Search for the cell housing the specified text and yield its (X, Y) center coordinate. 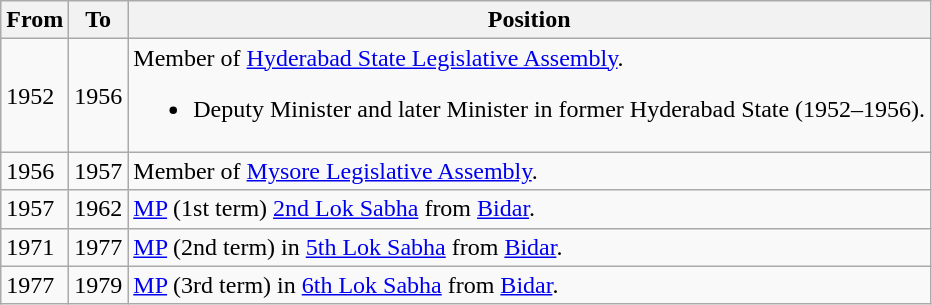
To (98, 20)
Member of Mysore Legislative Assembly. (530, 171)
Position (530, 20)
MP (1st term) 2nd Lok Sabha from Bidar. (530, 209)
1952 (35, 96)
From (35, 20)
1971 (35, 247)
1962 (98, 209)
MP (3rd term) in 6th Lok Sabha from Bidar. (530, 285)
Member of Hyderabad State Legislative Assembly.Deputy Minister and later Minister in former Hyderabad State (1952–1956). (530, 96)
1979 (98, 285)
MP (2nd term) in 5th Lok Sabha from Bidar. (530, 247)
